Capture the cell that displays the provided text and extract its (X, Y) central coordinate. 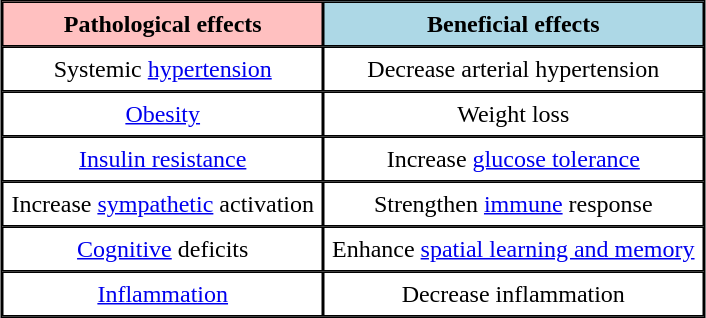
Decrease arterial hypertension (514, 68)
Obesity (162, 114)
Increase sympathetic activation (162, 204)
Weight loss (514, 114)
Pathological effects (162, 24)
Inflammation (162, 294)
Insulin resistance (162, 158)
Strengthen immune response (514, 204)
Increase glucose tolerance (514, 158)
Systemic hypertension (162, 68)
Cognitive deficits (162, 248)
Enhance spatial learning and memory (514, 248)
Decrease inflammation (514, 294)
Beneficial effects (514, 24)
